Search for the cell housing the specified text and yield its (X, Y) center coordinate. 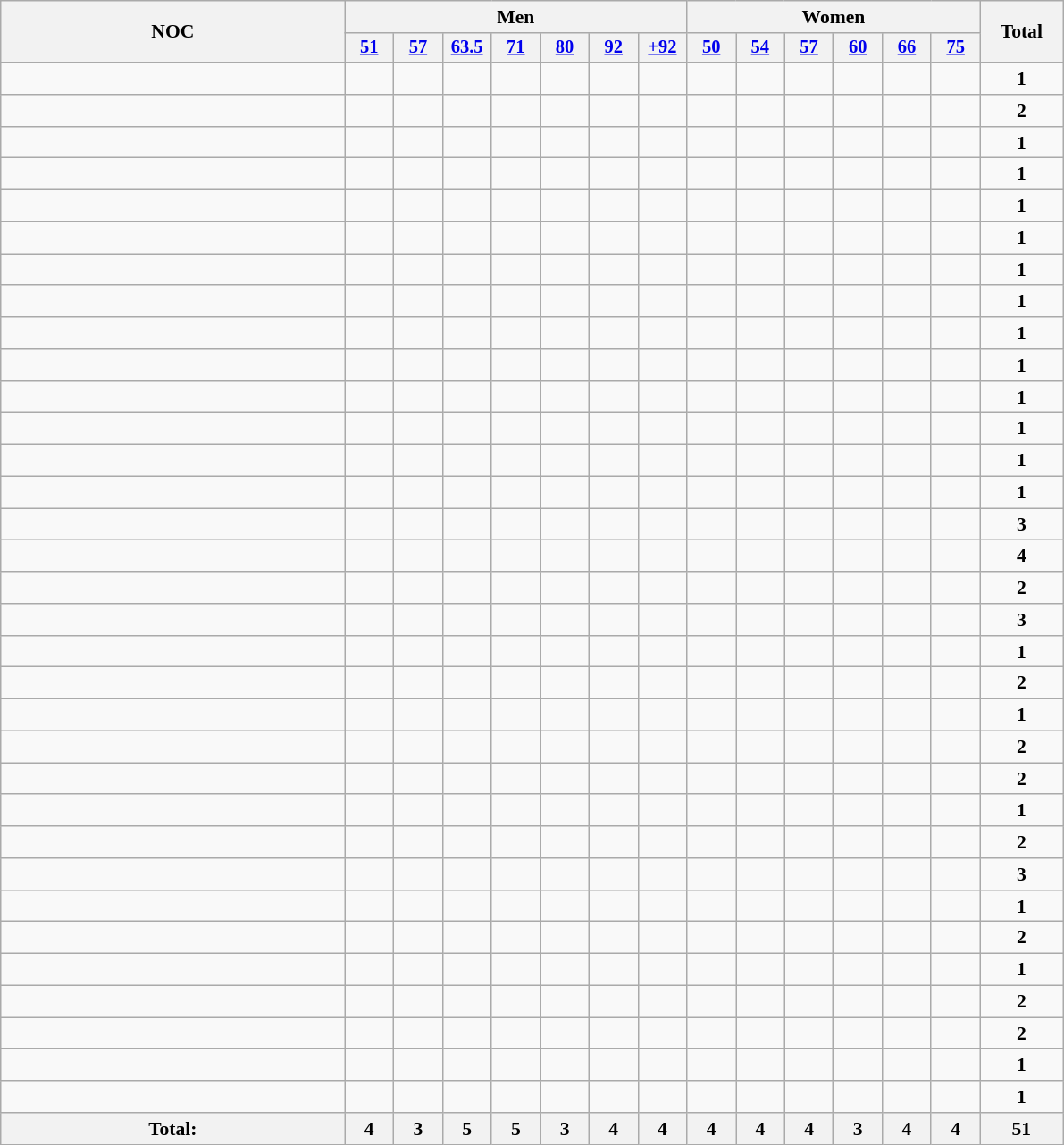
Women (834, 17)
92 (613, 48)
+92 (663, 48)
Men (516, 17)
60 (858, 48)
Total (1022, 32)
Total: (173, 1129)
50 (711, 48)
71 (516, 48)
66 (908, 48)
54 (761, 48)
80 (565, 48)
NOC (173, 32)
75 (956, 48)
63.5 (466, 48)
